Capture the cell that displays the provided text and extract its (x, y) central coordinate. 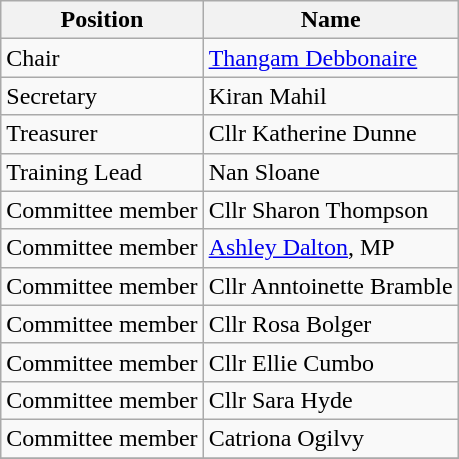
Cllr Katherine Dunne (330, 134)
Cllr Sharon Thompson (330, 210)
Cllr Rosa Bolger (330, 324)
Cllr Anntoinette Bramble (330, 286)
Catriona Ogilvy (330, 438)
Position (102, 20)
Cllr Sara Hyde (330, 400)
Thangam Debbonaire (330, 58)
Treasurer (102, 134)
Kiran Mahil (330, 96)
Nan Sloane (330, 172)
Chair (102, 58)
Training Lead (102, 172)
Secretary (102, 96)
Ashley Dalton, MP (330, 248)
Cllr Ellie Cumbo (330, 362)
Name (330, 20)
